Provide the [X, Y] coordinate of the cell's center where the given text is located.  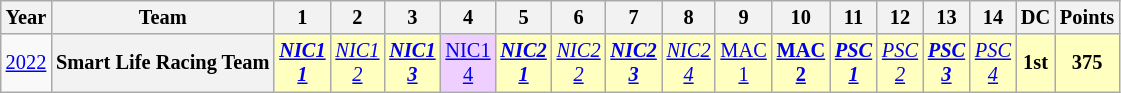
8 [689, 17]
3 [412, 17]
1st [1036, 63]
4 [468, 17]
PSC1 [854, 63]
Year [26, 17]
MAC2 [801, 63]
NIC13 [412, 63]
NIC21 [523, 63]
14 [993, 17]
NIC12 [358, 63]
NIC24 [689, 63]
2 [358, 17]
DC [1036, 17]
375 [1087, 63]
2022 [26, 63]
PSC4 [993, 63]
7 [633, 17]
NIC11 [302, 63]
9 [743, 17]
NIC23 [633, 63]
PSC3 [946, 63]
Smart Life Racing Team [162, 63]
NIC14 [468, 63]
1 [302, 17]
10 [801, 17]
13 [946, 17]
Points [1087, 17]
6 [579, 17]
PSC2 [900, 63]
Team [162, 17]
12 [900, 17]
NIC22 [579, 63]
5 [523, 17]
MAC1 [743, 63]
11 [854, 17]
